Scan for the cell matching the given text and deliver its (x, y) coordinate at center. 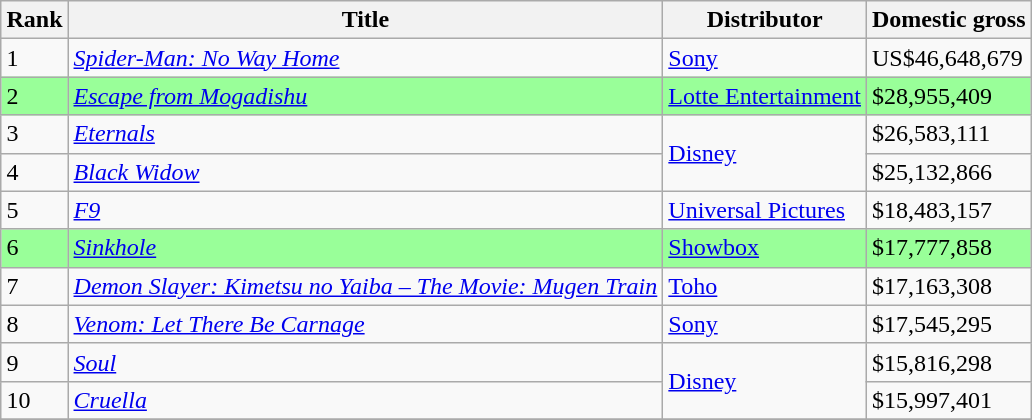
6 (34, 248)
$17,777,858 (948, 248)
Rank (34, 20)
$17,163,308 (948, 286)
Domestic gross (948, 20)
5 (34, 210)
Spider-Man: No Way Home (366, 58)
8 (34, 324)
Title (366, 20)
$25,132,866 (948, 172)
$17,545,295 (948, 324)
2 (34, 96)
Black Widow (366, 172)
$26,583,111 (948, 134)
Toho (765, 286)
$18,483,157 (948, 210)
7 (34, 286)
Showbox (765, 248)
9 (34, 362)
Lotte Entertainment (765, 96)
Cruella (366, 400)
Escape from Mogadishu (366, 96)
4 (34, 172)
F9 (366, 210)
Venom: Let There Be Carnage (366, 324)
1 (34, 58)
$28,955,409 (948, 96)
Soul (366, 362)
Eternals (366, 134)
Distributor (765, 20)
Demon Slayer: Kimetsu no Yaiba – The Movie: Mugen Train (366, 286)
US$46,648,679 (948, 58)
Sinkhole (366, 248)
10 (34, 400)
$15,997,401 (948, 400)
Universal Pictures (765, 210)
3 (34, 134)
$15,816,298 (948, 362)
